Search for the cell housing the specified text and yield its (X, Y) center coordinate. 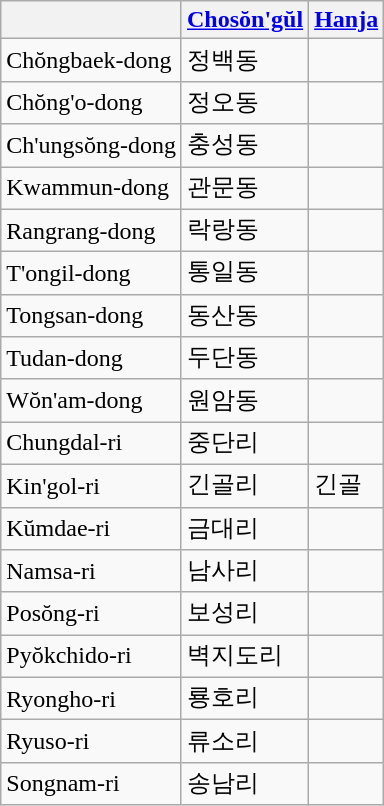
관문동 (244, 188)
두단동 (244, 358)
Chŏng'o-dong (92, 102)
충성동 (244, 146)
금대리 (244, 528)
원암동 (244, 400)
송남리 (244, 784)
남사리 (244, 572)
정백동 (244, 60)
Ryuso-ri (92, 742)
벽지도리 (244, 656)
Chungdal-ri (92, 444)
Tongsan-dong (92, 316)
Rangrang-dong (92, 230)
T'ongil-dong (92, 274)
Songnam-ri (92, 784)
Kŭmdae-ri (92, 528)
통일동 (244, 274)
중단리 (244, 444)
Chŏngbaek-dong (92, 60)
Kwammun-dong (92, 188)
Ch'ungsŏng-dong (92, 146)
류소리 (244, 742)
Namsa-ri (92, 572)
긴골리 (244, 486)
Ryongho-ri (92, 698)
보성리 (244, 614)
룡호리 (244, 698)
정오동 (244, 102)
Kin'gol-ri (92, 486)
Wŏn'am-dong (92, 400)
Posŏng-ri (92, 614)
Chosŏn'gŭl (244, 20)
Pyŏkchido-ri (92, 656)
동산동 (244, 316)
Tudan-dong (92, 358)
Hanja (346, 20)
락랑동 (244, 230)
긴골 (346, 486)
